Find where the given text appears and provide that cell's center as (X, Y) coordinate. 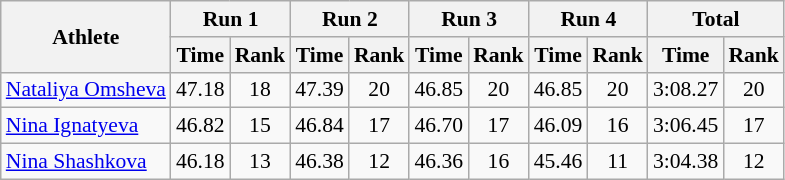
Run 1 (230, 19)
45.46 (558, 162)
47.18 (200, 90)
3:08.27 (686, 90)
15 (260, 126)
46.70 (438, 126)
3:06.45 (686, 126)
46.36 (438, 162)
Nina Ignatyeva (86, 126)
46.84 (320, 126)
47.39 (320, 90)
18 (260, 90)
Run 2 (350, 19)
13 (260, 162)
Run 3 (468, 19)
46.38 (320, 162)
Total (716, 19)
46.18 (200, 162)
46.09 (558, 126)
11 (618, 162)
Nina Shashkova (86, 162)
Nataliya Omsheva (86, 90)
Run 4 (588, 19)
Athlete (86, 36)
3:04.38 (686, 162)
46.82 (200, 126)
